Provide the [x, y] coordinate of the cell's center where the given text is located.  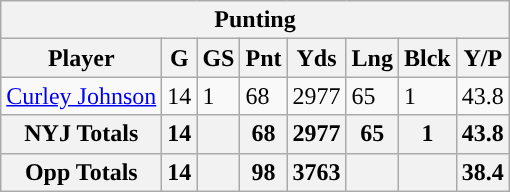
Curley Johnson [82, 96]
3763 [316, 172]
Y/P [482, 58]
NYJ Totals [82, 134]
Punting [256, 20]
Blck [428, 58]
G [180, 58]
GS [218, 58]
38.4 [482, 172]
Opp Totals [82, 172]
Pnt [264, 58]
Lng [372, 58]
Player [82, 58]
Yds [316, 58]
98 [264, 172]
